Pinpoint the cell where the given text exists, returning its [x, y] midpoint coordinate. 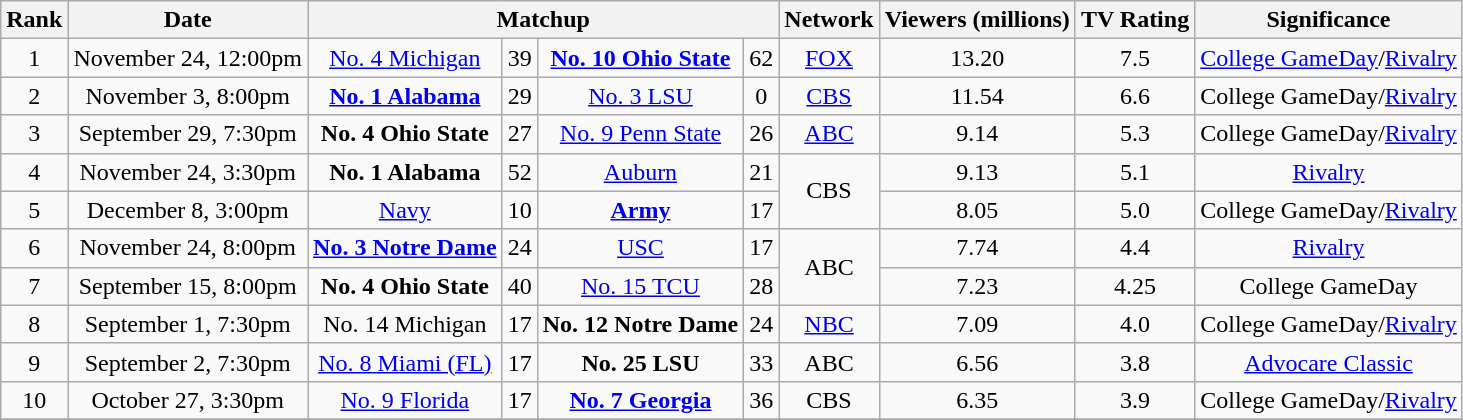
Viewers (millions) [977, 20]
7.5 [1134, 58]
7.09 [977, 324]
No. 25 LSU [640, 362]
1 [34, 58]
No. 15 TCU [640, 286]
Network [829, 20]
7 [34, 286]
8.05 [977, 210]
November 24, 3:30pm [188, 172]
College GameDay [1329, 286]
FOX [829, 58]
4.4 [1134, 248]
52 [520, 172]
28 [762, 286]
No. 4 Michigan [406, 58]
36 [762, 400]
Army [640, 210]
Navy [406, 210]
21 [762, 172]
September 29, 7:30pm [188, 134]
4.25 [1134, 286]
0 [762, 96]
September 15, 8:00pm [188, 286]
39 [520, 58]
USC [640, 248]
Significance [1329, 20]
4 [34, 172]
Auburn [640, 172]
9.14 [977, 134]
6.35 [977, 400]
September 1, 7:30pm [188, 324]
No. 8 Miami (FL) [406, 362]
November 24, 8:00pm [188, 248]
5.1 [1134, 172]
62 [762, 58]
No. 3 Notre Dame [406, 248]
26 [762, 134]
40 [520, 286]
No. 10 Ohio State [640, 58]
NBC [829, 324]
3 [34, 134]
December 8, 3:00pm [188, 210]
September 2, 7:30pm [188, 362]
9.13 [977, 172]
7.23 [977, 286]
13.20 [977, 58]
No. 12 Notre Dame [640, 324]
6.6 [1134, 96]
November 24, 12:00pm [188, 58]
11.54 [977, 96]
Rank [34, 20]
33 [762, 362]
TV Rating [1134, 20]
3.8 [1134, 362]
6 [34, 248]
No. 3 LSU [640, 96]
No. 7 Georgia [640, 400]
7.74 [977, 248]
5.0 [1134, 210]
4.0 [1134, 324]
November 3, 8:00pm [188, 96]
2 [34, 96]
27 [520, 134]
Advocare Classic [1329, 362]
3.9 [1134, 400]
29 [520, 96]
Date [188, 20]
Matchup [544, 20]
No. 14 Michigan [406, 324]
8 [34, 324]
9 [34, 362]
October 27, 3:30pm [188, 400]
5 [34, 210]
No. 9 Penn State [640, 134]
No. 9 Florida [406, 400]
6.56 [977, 362]
5.3 [1134, 134]
